Return (x, y) of the center of cell containing provided text 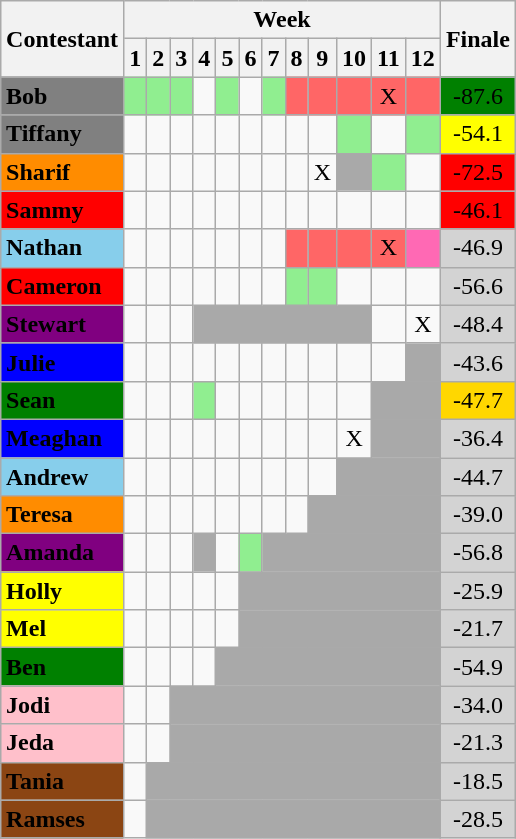
-39.0 (478, 515)
8 (296, 58)
Sharif (62, 172)
Meaghan (62, 438)
Contestant (62, 39)
Bob (62, 96)
9 (322, 58)
Jodi (62, 705)
11 (389, 58)
6 (250, 58)
Ramses (62, 819)
Ben (62, 667)
-47.7 (478, 400)
-56.8 (478, 553)
10 (354, 58)
-36.4 (478, 438)
-34.0 (478, 705)
-21.3 (478, 743)
-48.4 (478, 324)
Nathan (62, 248)
-72.5 (478, 172)
Sean (62, 400)
4 (204, 58)
-56.6 (478, 286)
-46.9 (478, 248)
-87.6 (478, 96)
-54.1 (478, 134)
Stewart (62, 324)
5 (228, 58)
Cameron (62, 286)
-43.6 (478, 362)
12 (422, 58)
7 (274, 58)
-21.7 (478, 629)
Andrew (62, 477)
-18.5 (478, 781)
2 (158, 58)
Holly (62, 591)
Tiffany (62, 134)
-25.9 (478, 591)
3 (182, 58)
-44.7 (478, 477)
Sammy (62, 210)
Finale (478, 39)
-28.5 (478, 819)
Amanda (62, 553)
Tania (62, 781)
1 (136, 58)
Teresa (62, 515)
-54.9 (478, 667)
Week (282, 20)
Jeda (62, 743)
Julie (62, 362)
-46.1 (478, 210)
Mel (62, 629)
